Output the [x, y] coordinate of the center of the cell containing the given text.  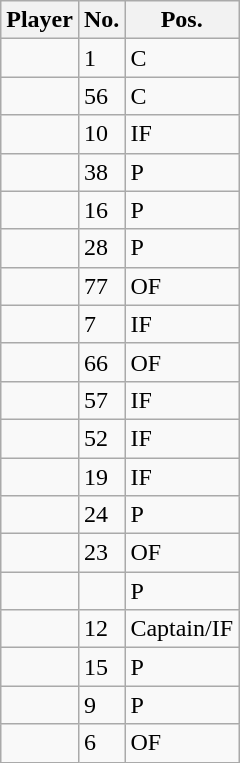
56 [101, 96]
7 [101, 324]
12 [101, 629]
16 [101, 210]
52 [101, 438]
23 [101, 553]
9 [101, 705]
1 [101, 58]
Pos. [182, 20]
28 [101, 248]
57 [101, 400]
19 [101, 477]
66 [101, 362]
6 [101, 743]
24 [101, 515]
Captain/IF [182, 629]
Player [40, 20]
77 [101, 286]
15 [101, 667]
10 [101, 134]
38 [101, 172]
No. [101, 20]
